Return the (x, y) coordinate for the center point of the cell that contains the specified text.  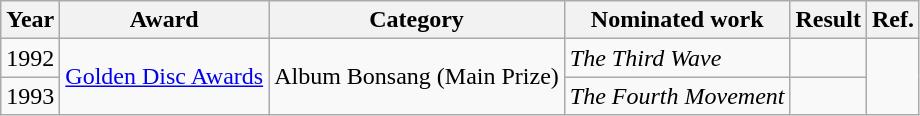
Album Bonsang (Main Prize) (417, 77)
Category (417, 20)
The Fourth Movement (677, 96)
The Third Wave (677, 58)
1993 (30, 96)
Award (164, 20)
Result (828, 20)
Year (30, 20)
1992 (30, 58)
Ref. (892, 20)
Nominated work (677, 20)
Golden Disc Awards (164, 77)
